Identify which cell holds the provided text, then report its (X, Y) central coordinate. 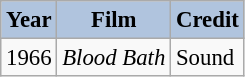
Year (29, 20)
Blood Bath (114, 58)
Credit (208, 20)
1966 (29, 58)
Sound (208, 58)
Film (114, 20)
